Identify which cell holds the provided text, then report its [x, y] central coordinate. 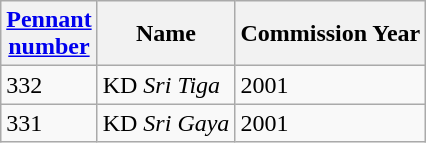
KD Sri Tiga [166, 85]
KD Sri Gaya [166, 123]
Commission Year [330, 34]
Name [166, 34]
331 [49, 123]
332 [49, 85]
Pennantnumber [49, 34]
